For the text-containing cell, return its midpoint in (X, Y) coordinate format. 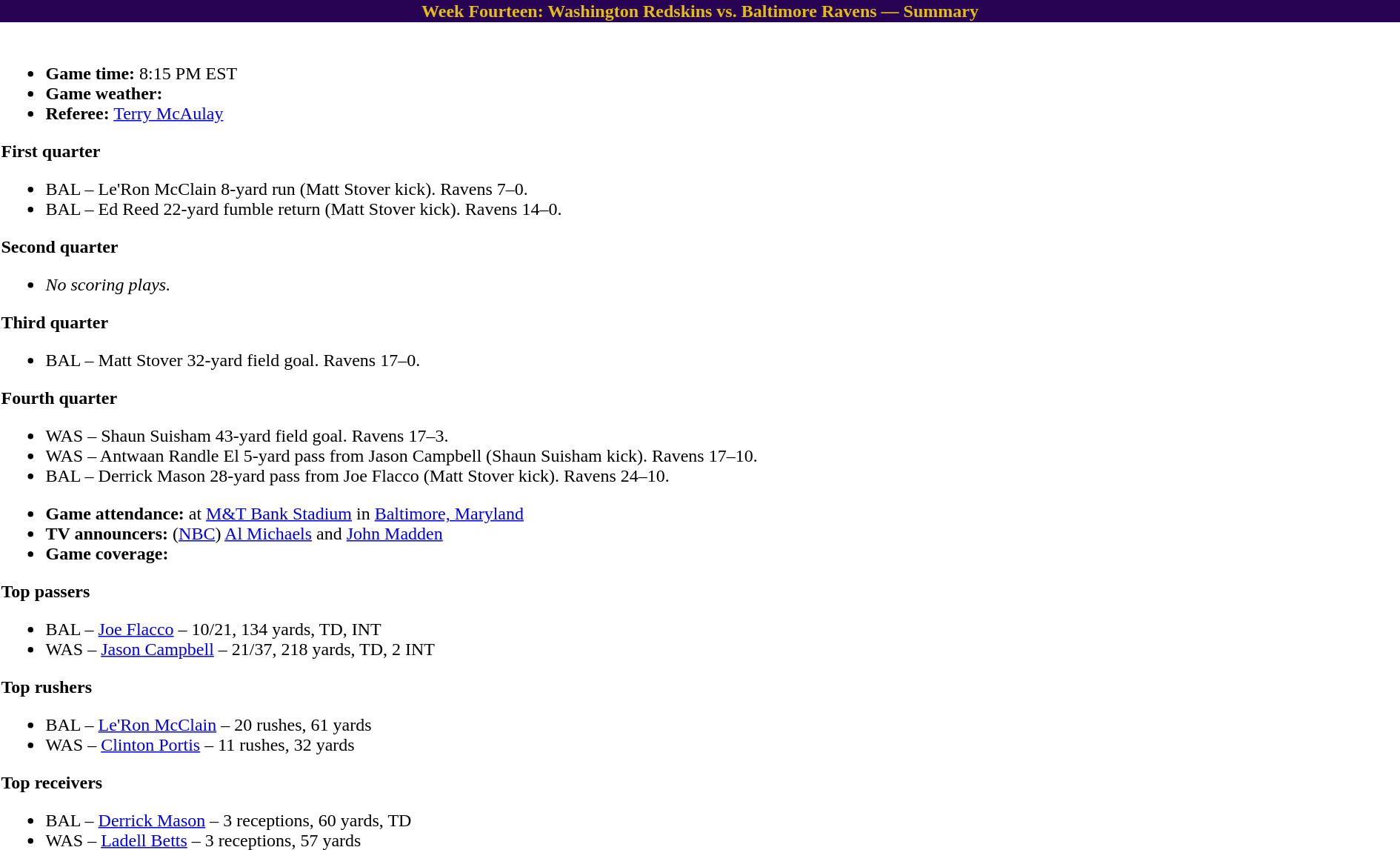
Week Fourteen: Washington Redskins vs. Baltimore Ravens — Summary (700, 11)
